Extract the (x, y) coordinate from the center of the cell holding the provided text.  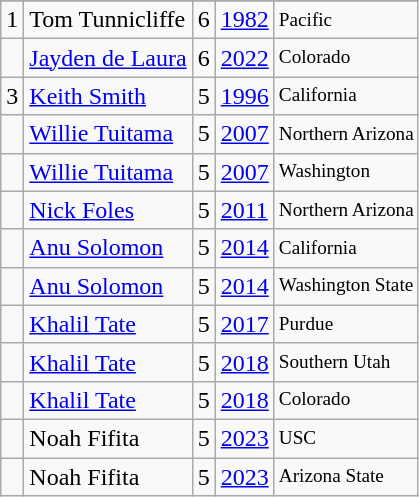
Nick Foles (108, 210)
Washington State (346, 286)
1 (12, 20)
Purdue (346, 324)
2022 (244, 58)
USC (346, 438)
1996 (244, 96)
Pacific (346, 20)
2017 (244, 324)
1982 (244, 20)
Southern Utah (346, 362)
3 (12, 96)
Arizona State (346, 477)
2011 (244, 210)
Washington (346, 172)
Tom Tunnicliffe (108, 20)
Keith Smith (108, 96)
Jayden de Laura (108, 58)
